Capture the cell that displays the provided text and extract its (x, y) central coordinate. 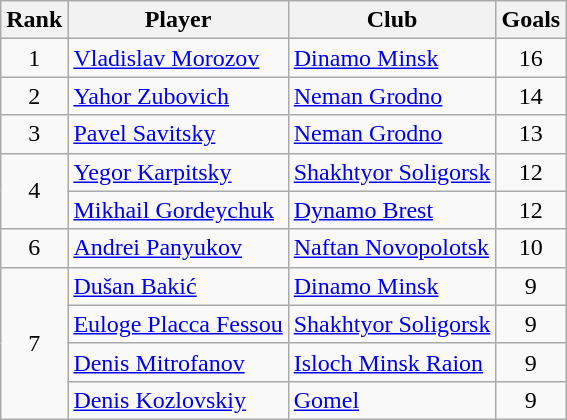
Dušan Bakić (178, 286)
Gomel (392, 400)
Denis Kozlovskiy (178, 400)
13 (531, 134)
10 (531, 248)
Rank (34, 20)
Dynamo Brest (392, 210)
Euloge Placca Fessou (178, 324)
14 (531, 96)
3 (34, 134)
Denis Mitrofanov (178, 362)
4 (34, 191)
Player (178, 20)
Club (392, 20)
Yegor Karpitsky (178, 172)
Goals (531, 20)
Andrei Panyukov (178, 248)
1 (34, 58)
Yahor Zubovich (178, 96)
16 (531, 58)
Pavel Savitsky (178, 134)
7 (34, 343)
Vladislav Morozov (178, 58)
2 (34, 96)
Mikhail Gordeychuk (178, 210)
Isloch Minsk Raion (392, 362)
Naftan Novopolotsk (392, 248)
6 (34, 248)
